Return [x, y] of the center of cell containing provided text 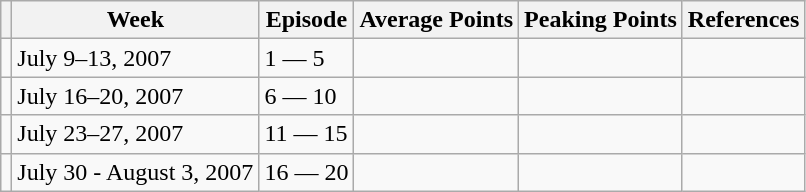
Episode [306, 20]
References [744, 20]
July 9–13, 2007 [136, 58]
1 — 5 [306, 58]
July 16–20, 2007 [136, 96]
Average Points [436, 20]
11 — 15 [306, 134]
6 — 10 [306, 96]
July 23–27, 2007 [136, 134]
16 — 20 [306, 172]
Week [136, 20]
Peaking Points [601, 20]
July 30 - August 3, 2007 [136, 172]
